Scan for the cell matching the given text and deliver its [X, Y] coordinate at center. 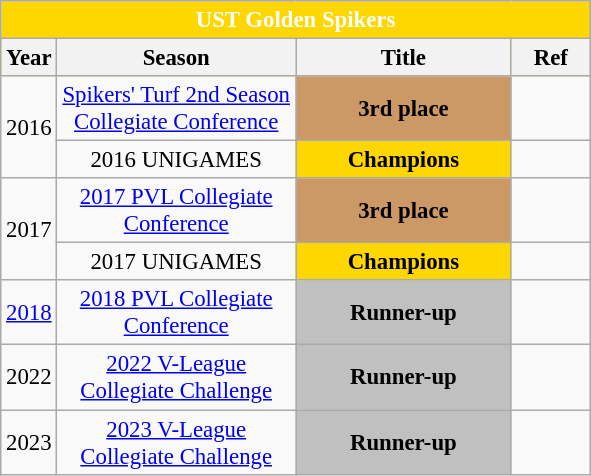
2016 UNIGAMES [176, 160]
Spikers' Turf 2nd Season Collegiate Conference [176, 108]
Season [176, 58]
2016 [29, 127]
Ref [550, 58]
2022 [29, 378]
Year [29, 58]
UST Golden Spikers [296, 20]
2018 [29, 312]
2017 UNIGAMES [176, 262]
2017 PVL Collegiate Conference [176, 210]
2018 PVL Collegiate Conference [176, 312]
2022 V-League Collegiate Challenge [176, 378]
2023 [29, 442]
Title [404, 58]
2023 V-League Collegiate Challenge [176, 442]
2017 [29, 229]
